Detect which cell encompasses the target text, then output its [X, Y] center coordinate. 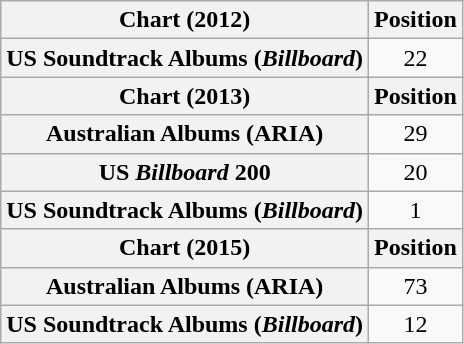
US Billboard 200 [185, 172]
Chart (2015) [185, 248]
73 [416, 286]
Chart (2012) [185, 20]
1 [416, 210]
12 [416, 324]
Chart (2013) [185, 96]
20 [416, 172]
29 [416, 134]
22 [416, 58]
